Detect which cell encompasses the target text, then output its [X, Y] center coordinate. 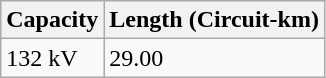
Length (Circuit-km) [214, 20]
132 kV [52, 58]
Capacity [52, 20]
29.00 [214, 58]
